Return [x, y] of the center of cell containing provided text 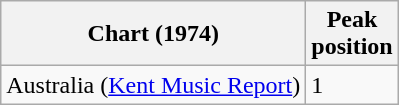
Chart (1974) [154, 34]
Australia (Kent Music Report) [154, 85]
Peakposition [352, 34]
1 [352, 85]
